Detect which cell encompasses the target text, then output its [x, y] center coordinate. 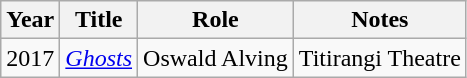
Notes [380, 20]
Oswald Alving [216, 58]
Titirangi Theatre [380, 58]
Year [30, 20]
Title [99, 20]
2017 [30, 58]
Role [216, 20]
Ghosts [99, 58]
